Return the [X, Y] coordinate for the center point of the cell that contains the specified text.  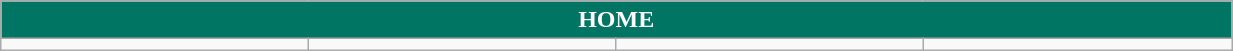
HOME [616, 20]
